Search for the cell housing the specified text and yield its [x, y] center coordinate. 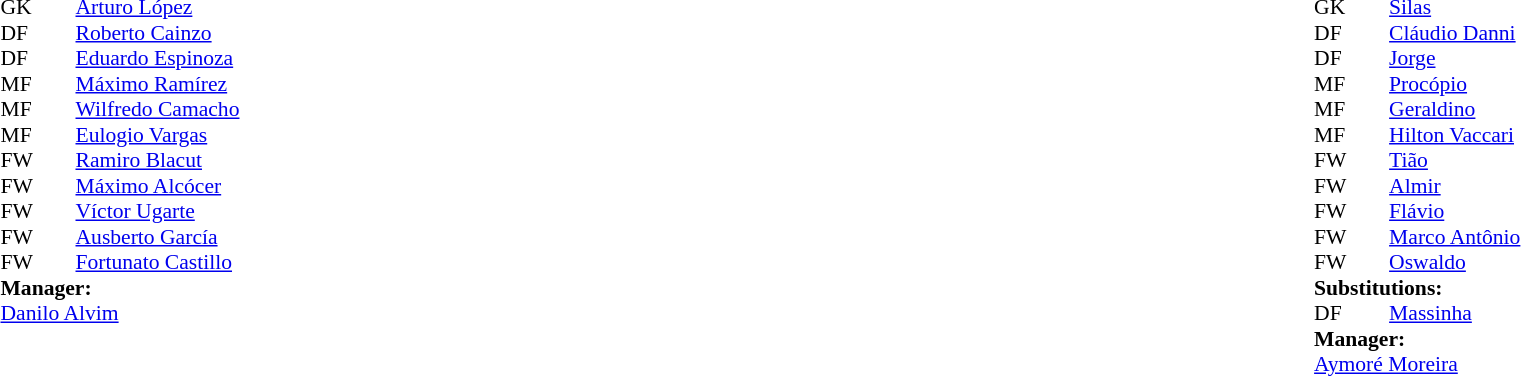
Procópio [1454, 84]
Substitutions: [1417, 288]
Roberto Cainzo [158, 33]
Máximo Alcócer [158, 186]
Jorge [1454, 59]
Fortunato Castillo [158, 263]
Marco Antônio [1454, 237]
Flávio [1454, 211]
Oswaldo [1454, 263]
Víctor Ugarte [158, 211]
Eduardo Espinoza [158, 59]
Almir [1454, 186]
Tião [1454, 161]
Massinha [1454, 313]
Cláudio Danni [1454, 33]
Hilton Vaccari [1454, 135]
Ausberto García [158, 237]
Eulogio Vargas [158, 135]
Ramiro Blacut [158, 161]
Danilo Alvim [120, 313]
Geraldino [1454, 109]
Wilfredo Camacho [158, 109]
Máximo Ramírez [158, 84]
